Locate the cell with the specified text and output its [x, y] center coordinate. 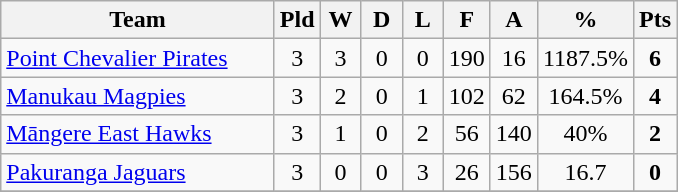
Māngere East Hawks [138, 134]
16.7 [585, 172]
Pakuranga Jaguars [138, 172]
A [514, 20]
62 [514, 96]
190 [466, 58]
16 [514, 58]
156 [514, 172]
W [340, 20]
26 [466, 172]
% [585, 20]
F [466, 20]
L [422, 20]
102 [466, 96]
56 [466, 134]
Pld [297, 20]
4 [656, 96]
D [382, 20]
1187.5% [585, 58]
6 [656, 58]
140 [514, 134]
164.5% [585, 96]
40% [585, 134]
Point Chevalier Pirates [138, 58]
Team [138, 20]
Pts [656, 20]
Manukau Magpies [138, 96]
